Provide the [X, Y] coordinate of the cell's center where the given text is located.  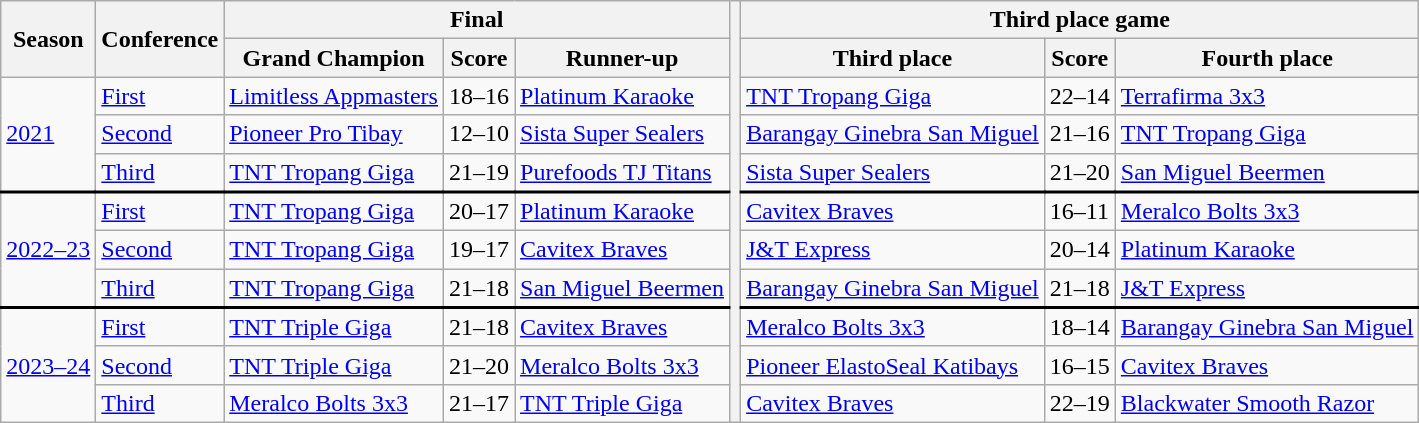
Third place [893, 58]
Fourth place [1267, 58]
16–15 [1080, 365]
20–17 [478, 212]
Grand Champion [334, 58]
18–16 [478, 96]
Runner-up [622, 58]
Purefoods TJ Titans [622, 172]
2022–23 [48, 250]
2023–24 [48, 366]
Conference [160, 39]
21–16 [1080, 134]
18–14 [1080, 328]
22–19 [1080, 403]
20–14 [1080, 250]
2021 [48, 134]
19–17 [478, 250]
Pioneer ElastoSeal Katibays [893, 365]
22–14 [1080, 96]
12–10 [478, 134]
21–17 [478, 403]
Final [477, 20]
Pioneer Pro Tibay [334, 134]
21–19 [478, 172]
Third place game [1080, 20]
16–11 [1080, 212]
Limitless Appmasters [334, 96]
Terrafirma 3x3 [1267, 96]
Season [48, 39]
Blackwater Smooth Razor [1267, 403]
